Extract the [X, Y] coordinate from the center of the cell holding the provided text.  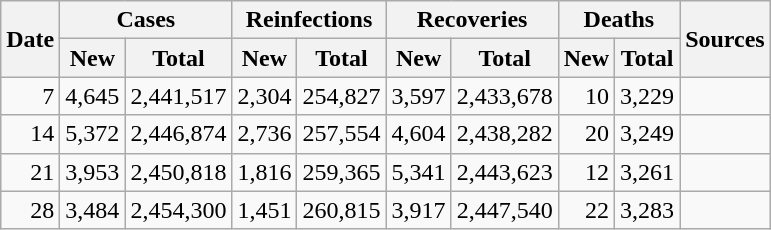
257,554 [342, 134]
3,917 [418, 210]
2,438,282 [504, 134]
2,454,300 [178, 210]
3,597 [418, 96]
Sources [726, 39]
28 [30, 210]
2,447,540 [504, 210]
20 [586, 134]
1,451 [264, 210]
12 [586, 172]
2,304 [264, 96]
2,441,517 [178, 96]
2,443,623 [504, 172]
Deaths [618, 20]
3,953 [92, 172]
259,365 [342, 172]
21 [30, 172]
7 [30, 96]
Recoveries [472, 20]
2,450,818 [178, 172]
2,446,874 [178, 134]
10 [586, 96]
5,372 [92, 134]
3,249 [648, 134]
4,604 [418, 134]
Cases [146, 20]
Reinfections [309, 20]
5,341 [418, 172]
14 [30, 134]
3,261 [648, 172]
3,283 [648, 210]
3,484 [92, 210]
4,645 [92, 96]
Date [30, 39]
2,736 [264, 134]
3,229 [648, 96]
254,827 [342, 96]
1,816 [264, 172]
2,433,678 [504, 96]
22 [586, 210]
260,815 [342, 210]
